Detect which cell encompasses the target text, then output its (X, Y) center coordinate. 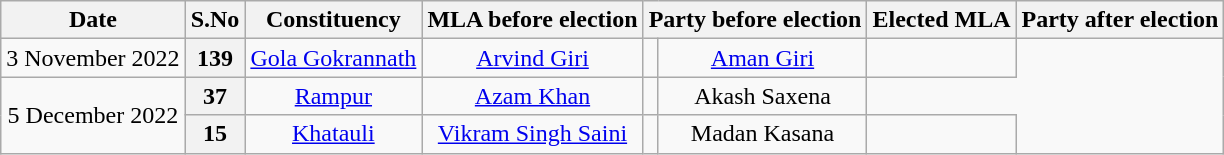
Constituency (334, 20)
MLA before election (532, 20)
Madan Kasana (762, 134)
Party before election (755, 20)
Aman Giri (762, 58)
Date (93, 20)
139 (215, 58)
Gola Gokrannath (334, 58)
Arvind Giri (532, 58)
5 December 2022 (93, 115)
15 (215, 134)
Elected MLA (942, 20)
S.No (215, 20)
Vikram Singh Saini (532, 134)
3 November 2022 (93, 58)
Akash Saxena (762, 96)
Rampur (334, 96)
Azam Khan (532, 96)
37 (215, 96)
Khatauli (334, 134)
Party after election (1120, 20)
